Identify which cell holds the provided text, then report its (x, y) central coordinate. 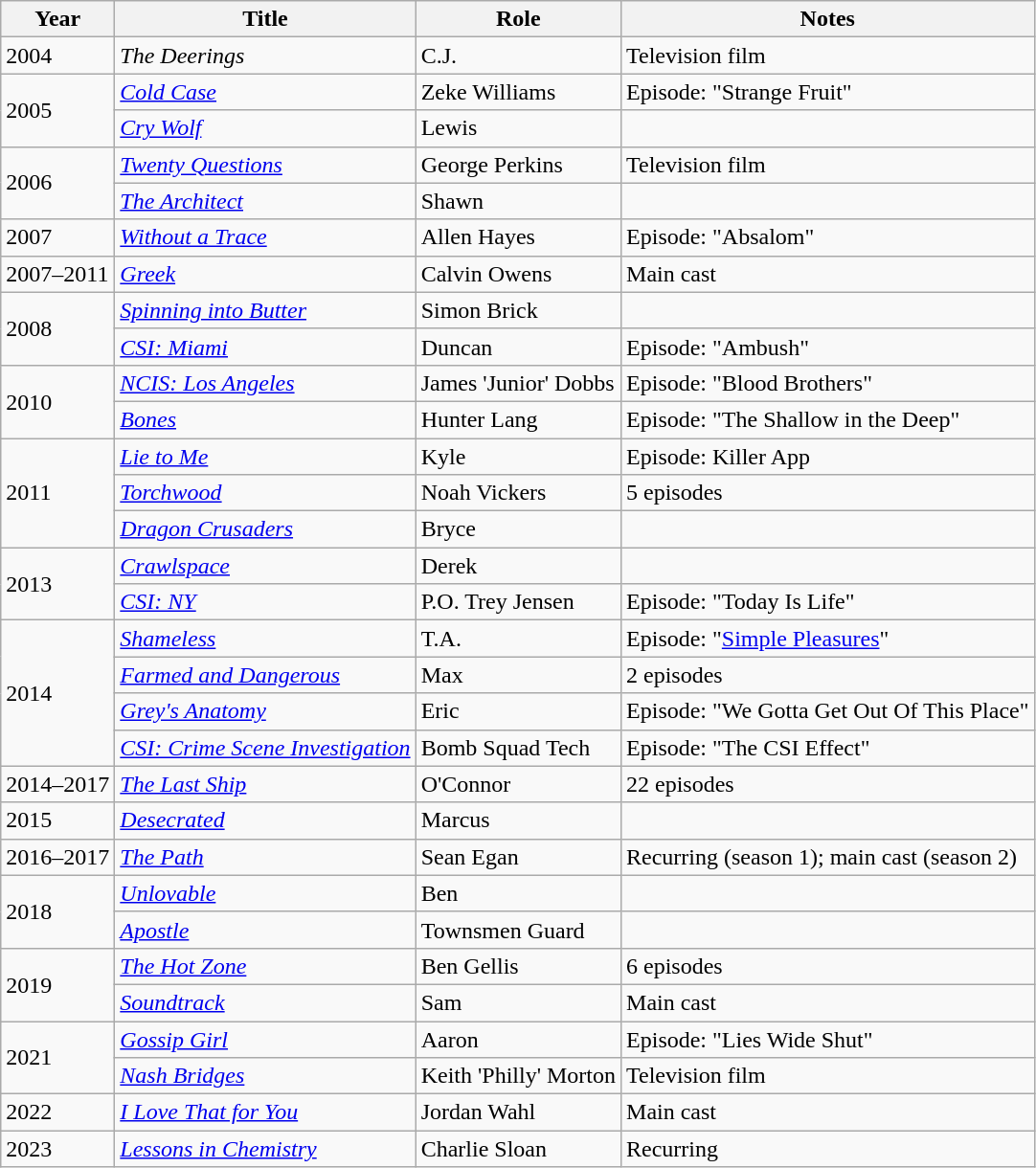
Hunter Lang (518, 419)
2023 (57, 1149)
Allen Hayes (518, 237)
P.O. Trey Jensen (518, 602)
Episode: "We Gotta Get Out Of This Place" (828, 711)
Crawlspace (265, 566)
The Deerings (265, 56)
Keith 'Philly' Morton (518, 1076)
Role (518, 19)
Farmed and Dangerous (265, 675)
Without a Trace (265, 237)
O'Connor (518, 784)
Cold Case (265, 92)
Episode: "Absalom" (828, 237)
Sam (518, 1002)
Unlovable (265, 893)
Notes (828, 19)
Cry Wolf (265, 128)
Lie to Me (265, 457)
Noah Vickers (518, 493)
James 'Junior' Dobbs (518, 383)
Spinning into Butter (265, 310)
Gossip Girl (265, 1039)
Duncan (518, 347)
Calvin Owens (518, 274)
Lewis (518, 128)
Max (518, 675)
Episode: "The CSI Effect" (828, 748)
The Last Ship (265, 784)
The Path (265, 857)
Sean Egan (518, 857)
CSI: Miami (265, 347)
2015 (57, 820)
2021 (57, 1057)
2022 (57, 1112)
Eric (518, 711)
I Love That for You (265, 1112)
Episode: "Strange Fruit" (828, 92)
2004 (57, 56)
The Architect (265, 201)
Shawn (518, 201)
Episode: "Blood Brothers" (828, 383)
Nash Bridges (265, 1076)
2006 (57, 183)
Bones (265, 419)
Kyle (518, 457)
5 episodes (828, 493)
Episode: "Ambush" (828, 347)
CSI: NY (265, 602)
Grey's Anatomy (265, 711)
Episode: "Simple Pleasures" (828, 639)
2008 (57, 328)
2016–2017 (57, 857)
Townsmen Guard (518, 930)
Aaron (518, 1039)
Desecrated (265, 820)
2007 (57, 237)
Bomb Squad Tech (518, 748)
Charlie Sloan (518, 1149)
Recurring (season 1); main cast (season 2) (828, 857)
Episode: "Today Is Life" (828, 602)
Shameless (265, 639)
Apostle (265, 930)
Bryce (518, 529)
2018 (57, 911)
Ben Gellis (518, 966)
22 episodes (828, 784)
Lessons in Chemistry (265, 1149)
Greek (265, 274)
2019 (57, 984)
Zeke Williams (518, 92)
Twenty Questions (265, 165)
The Hot Zone (265, 966)
2010 (57, 401)
CSI: Crime Scene Investigation (265, 748)
2005 (57, 110)
2 episodes (828, 675)
NCIS: Los Angeles (265, 383)
Title (265, 19)
C.J. (518, 56)
Soundtrack (265, 1002)
2007–2011 (57, 274)
Jordan Wahl (518, 1112)
Episode: "The Shallow in the Deep" (828, 419)
Episode: Killer App (828, 457)
George Perkins (518, 165)
Recurring (828, 1149)
2011 (57, 493)
Torchwood (265, 493)
Ben (518, 893)
6 episodes (828, 966)
Marcus (518, 820)
2014 (57, 693)
Year (57, 19)
Simon Brick (518, 310)
2013 (57, 584)
T.A. (518, 639)
2014–2017 (57, 784)
Derek (518, 566)
Episode: "Lies Wide Shut" (828, 1039)
Dragon Crusaders (265, 529)
